Return (x, y) of the center of cell containing provided text 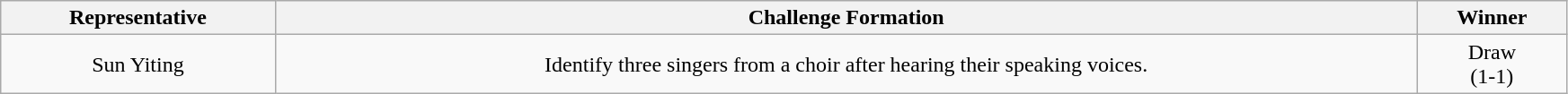
Winner (1492, 18)
Challenge Formation (846, 18)
Representative (138, 18)
Draw(1-1) (1492, 64)
Sun Yiting (138, 64)
Identify three singers from a choir after hearing their speaking voices. (846, 64)
